Search for the cell housing the specified text and yield its (X, Y) center coordinate. 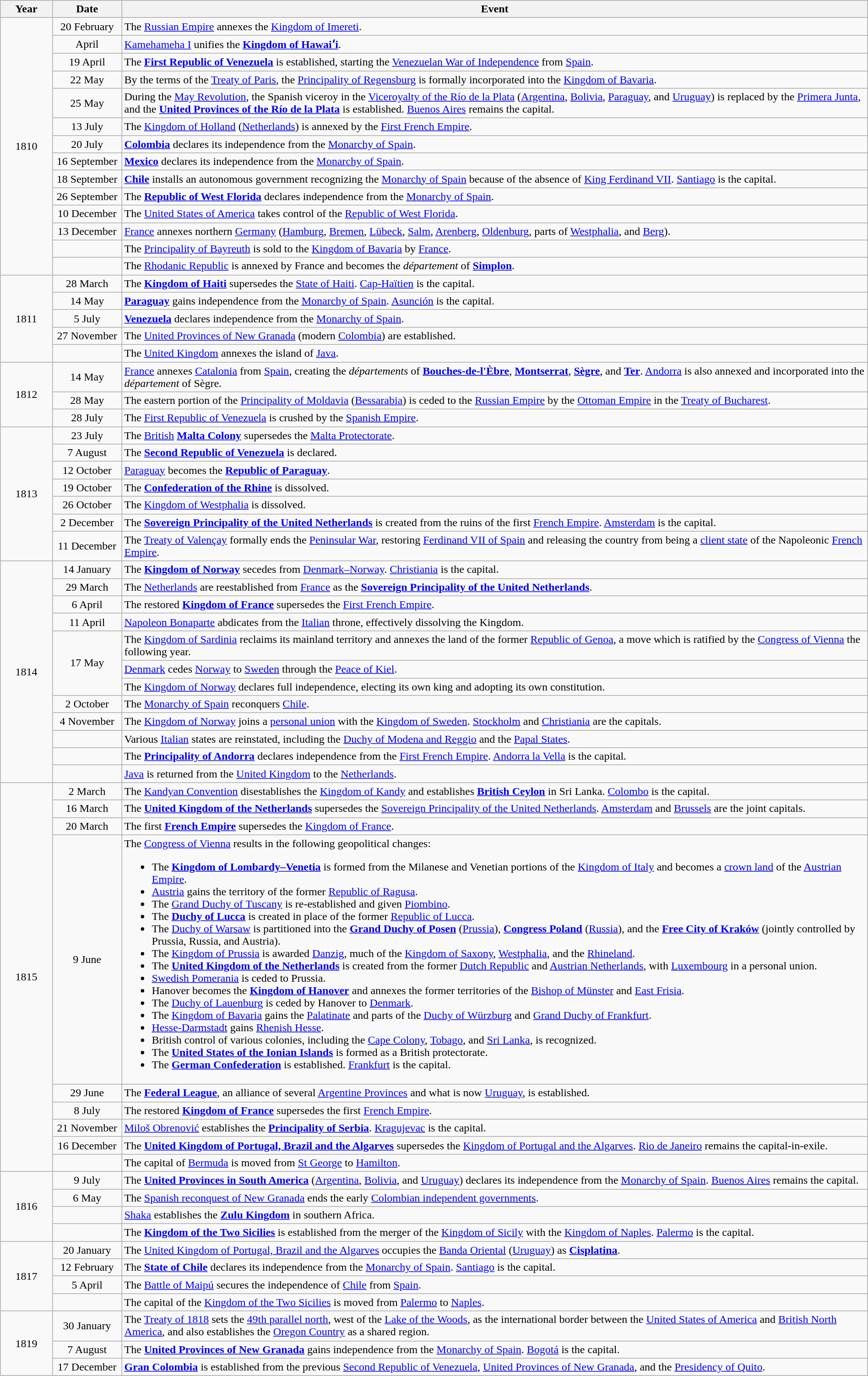
The capital of Bermuda is moved from St George to Hamilton. (494, 1163)
The restored Kingdom of France supersedes the First French Empire. (494, 604)
Date (87, 9)
The British Malta Colony supersedes the Malta Protectorate. (494, 435)
The restored Kingdom of France supersedes the first French Empire. (494, 1110)
Paraguay becomes the Republic of Paraguay. (494, 470)
9 July (87, 1180)
1810 (27, 147)
16 December (87, 1145)
21 November (87, 1128)
19 April (87, 62)
The Federal League, an alliance of several Argentine Provinces and what is now Uruguay, is established. (494, 1093)
2 December (87, 522)
Paraguay gains independence from the Monarchy of Spain. Asunción is the capital. (494, 301)
17 December (87, 1367)
Napoleon Bonaparte abdicates from the Italian throne, effectively dissolving the Kingdom. (494, 622)
The United Kingdom annexes the island of Java. (494, 353)
19 October (87, 488)
Shaka establishes the Zulu Kingdom in southern Africa. (494, 1215)
1812 (27, 394)
22 May (87, 79)
The Kingdom of Haiti supersedes the State of Haiti. Cap-Haïtien is the capital. (494, 283)
The United Provinces of New Granada (modern Colombia) are established. (494, 336)
29 March (87, 587)
1814 (27, 672)
10 December (87, 214)
1811 (27, 318)
27 November (87, 336)
28 March (87, 283)
16 March (87, 809)
Chile installs an autonomous government recognizing the Monarchy of Spain because of the absence of King Ferdinand VII. Santiago is the capital. (494, 179)
28 May (87, 401)
6 May (87, 1197)
4 November (87, 722)
The Principality of Bayreuth is sold to the Kingdom of Bavaria by France. (494, 249)
2 March (87, 791)
The Kingdom of Norway secedes from Denmark–Norway. Christiania is the capital. (494, 570)
1815 (27, 977)
20 July (87, 144)
16 September (87, 162)
26 September (87, 196)
The United Provinces of New Granada gains independence from the Monarchy of Spain. Bogotá is the capital. (494, 1349)
20 March (87, 826)
12 February (87, 1267)
8 July (87, 1110)
The Monarchy of Spain reconquers Chile. (494, 704)
The capital of the Kingdom of the Two Sicilies is moved from Palermo to Naples. (494, 1302)
The first French Empire supersedes the Kingdom of France. (494, 826)
Gran Colombia is established from the previous Second Republic of Venezuela, United Provinces of New Granada, and the Presidency of Quito. (494, 1367)
The United Kingdom of the Netherlands supersedes the Sovereign Principality of the United Netherlands. Amsterdam and Brussels are the joint capitals. (494, 809)
Venezuela declares independence from the Monarchy of Spain. (494, 318)
26 October (87, 505)
The Second Republic of Venezuela is declared. (494, 453)
14 January (87, 570)
The Kingdom of Holland (Netherlands) is annexed by the First French Empire. (494, 127)
12 October (87, 470)
The eastern portion of the Principality of Moldavia (Bessarabia) is ceded to the Russian Empire by the Ottoman Empire in the Treaty of Bucharest. (494, 401)
18 September (87, 179)
The Kingdom of the Two Sicilies is established from the merger of the Kingdom of Sicily with the Kingdom of Naples. Palermo is the capital. (494, 1233)
Denmark cedes Norway to Sweden through the Peace of Kiel. (494, 669)
Java is returned from the United Kingdom to the Netherlands. (494, 774)
Miloš Obrenović establishes the Principality of Serbia. Kragujevac is the capital. (494, 1128)
The First Republic of Venezuela is established, starting the Venezuelan War of Independence from Spain. (494, 62)
The First Republic of Venezuela is crushed by the Spanish Empire. (494, 418)
By the terms of the Treaty of Paris, the Principality of Regensburg is formally incorporated into the Kingdom of Bavaria. (494, 79)
The Kingdom of Norway declares full independence, electing its own king and adopting its own constitution. (494, 686)
April (87, 44)
The Republic of West Florida declares independence from the Monarchy of Spain. (494, 196)
11 December (87, 546)
6 April (87, 604)
Various Italian states are reinstated, including the Duchy of Modena and Reggio and the Papal States. (494, 739)
The Kandyan Convention disestablishes the Kingdom of Kandy and establishes British Ceylon in Sri Lanka. Colombo is the capital. (494, 791)
The State of Chile declares its independence from the Monarchy of Spain. Santiago is the capital. (494, 1267)
20 January (87, 1250)
13 December (87, 231)
The Russian Empire annexes the Kingdom of Imereti. (494, 27)
The Confederation of the Rhine is dissolved. (494, 488)
France annexes northern Germany (Hamburg, Bremen, Lübeck, Salm, Arenberg, Oldenburg, parts of Westphalia, and Berg). (494, 231)
2 October (87, 704)
The Rhodanic Republic is annexed by France and becomes the département of Simplon. (494, 266)
23 July (87, 435)
1813 (27, 494)
20 February (87, 27)
The United States of America takes control of the Republic of West Florida. (494, 214)
9 June (87, 960)
5 April (87, 1285)
Mexico declares its independence from the Monarchy of Spain. (494, 162)
11 April (87, 622)
The Spanish reconquest of New Granada ends the early Colombian independent governments. (494, 1197)
The Kingdom of Westphalia is dissolved. (494, 505)
Event (494, 9)
30 January (87, 1326)
The United Kingdom of Portugal, Brazil and the Algarves occupies the Banda Oriental (Uruguay) as Cisplatina. (494, 1250)
28 July (87, 418)
The Sovereign Principality of the United Netherlands is created from the ruins of the first French Empire. Amsterdam is the capital. (494, 522)
25 May (87, 103)
1817 (27, 1276)
Year (27, 9)
Colombia declares its independence from the Monarchy of Spain. (494, 144)
13 July (87, 127)
1816 (27, 1206)
Kamehameha I unifies the Kingdom of Hawaiʻi. (494, 44)
17 May (87, 663)
1819 (27, 1343)
The Battle of Maipú secures the independence of Chile from Spain. (494, 1285)
The Kingdom of Norway joins a personal union with the Kingdom of Sweden. Stockholm and Christiania are the capitals. (494, 722)
The Netherlands are reestablished from France as the Sovereign Principality of the United Netherlands. (494, 587)
5 July (87, 318)
The Principality of Andorra declares independence from the First French Empire. Andorra la Vella is the capital. (494, 756)
29 June (87, 1093)
